Return (x, y) of the center of cell containing provided text 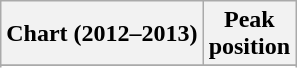
Chart (2012–2013) (102, 34)
Peakposition (249, 34)
